Scan for the cell matching the given text and deliver its [x, y] coordinate at center. 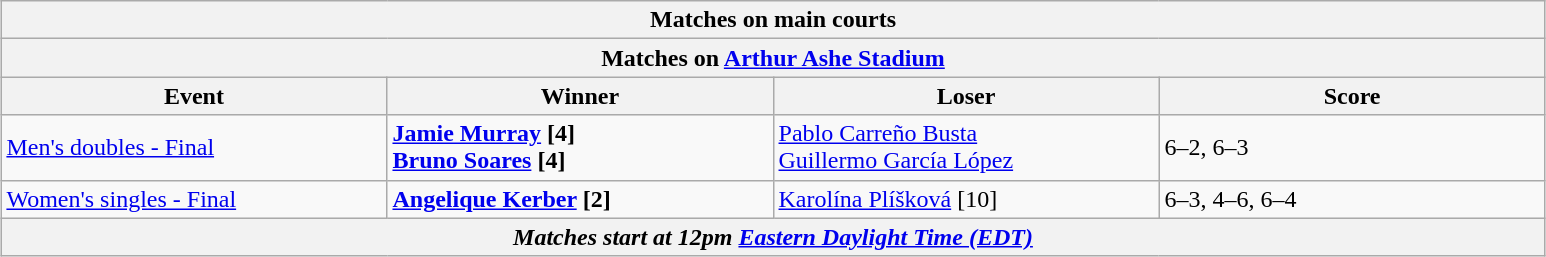
6–3, 4–6, 6–4 [1352, 199]
Matches on main courts [773, 20]
Pablo Carreño Busta Guillermo García López [966, 148]
Angelique Kerber [2] [580, 199]
Score [1352, 96]
Event [194, 96]
Winner [580, 96]
Jamie Murray [4] Bruno Soares [4] [580, 148]
Women's singles - Final [194, 199]
Karolína Plíšková [10] [966, 199]
Loser [966, 96]
6–2, 6–3 [1352, 148]
Men's doubles - Final [194, 148]
Matches on Arthur Ashe Stadium [773, 58]
Matches start at 12pm Eastern Daylight Time (EDT) [773, 237]
